For the text-containing cell, return its midpoint in (x, y) coordinate format. 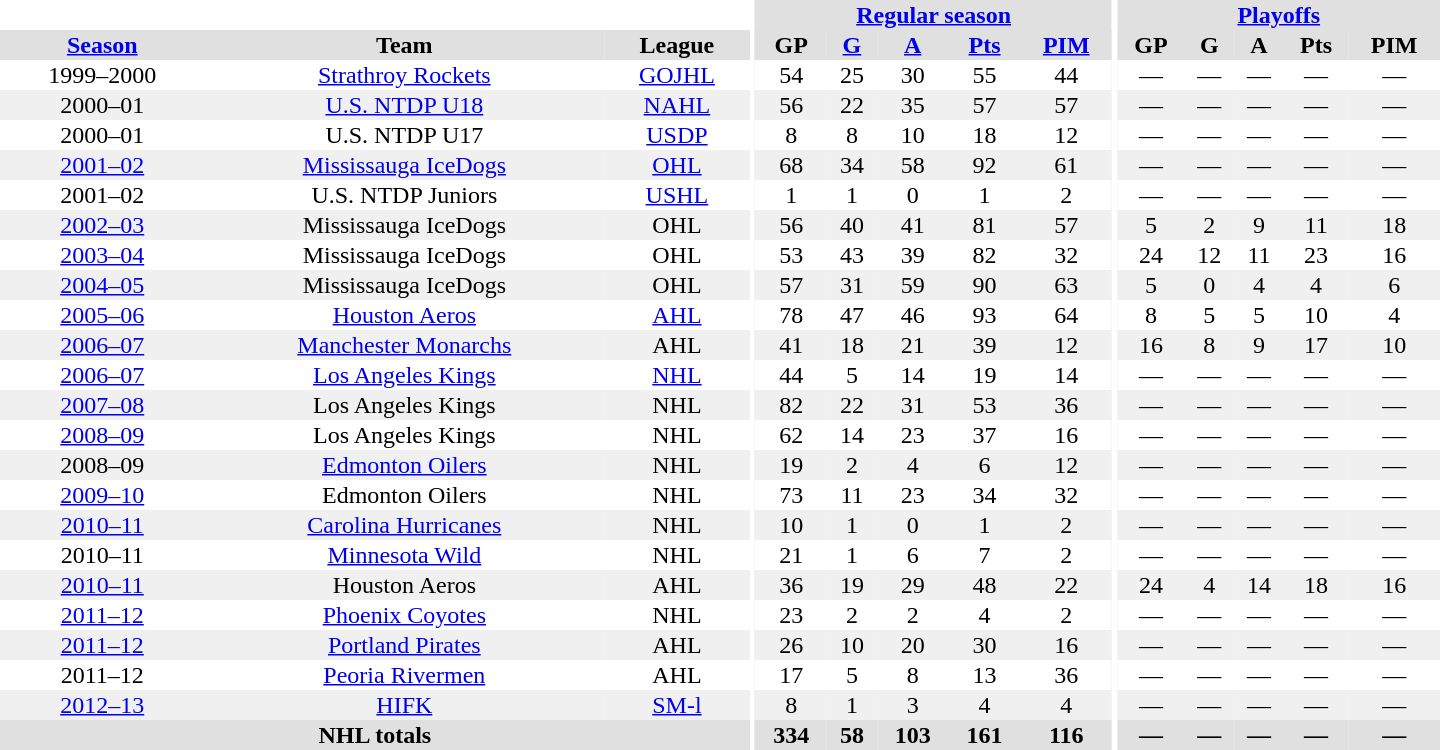
25 (852, 75)
161 (985, 735)
NAHL (677, 105)
68 (791, 165)
20 (913, 645)
GOJHL (677, 75)
2003–04 (102, 255)
48 (985, 585)
U.S. NTDP Juniors (404, 195)
Strathroy Rockets (404, 75)
37 (985, 435)
U.S. NTDP U18 (404, 105)
63 (1066, 285)
90 (985, 285)
Team (404, 45)
35 (913, 105)
Portland Pirates (404, 645)
Minnesota Wild (404, 555)
U.S. NTDP U17 (404, 135)
46 (913, 315)
59 (913, 285)
7 (985, 555)
Regular season (934, 15)
Manchester Monarchs (404, 345)
29 (913, 585)
1999–2000 (102, 75)
2009–10 (102, 495)
Phoenix Coyotes (404, 615)
61 (1066, 165)
2007–08 (102, 405)
40 (852, 225)
81 (985, 225)
NHL totals (375, 735)
Peoria Rivermen (404, 675)
SM-l (677, 705)
334 (791, 735)
13 (985, 675)
USDP (677, 135)
55 (985, 75)
54 (791, 75)
2005–06 (102, 315)
USHL (677, 195)
43 (852, 255)
3 (913, 705)
Playoffs (1278, 15)
Carolina Hurricanes (404, 525)
Season (102, 45)
103 (913, 735)
League (677, 45)
47 (852, 315)
78 (791, 315)
2004–05 (102, 285)
26 (791, 645)
73 (791, 495)
64 (1066, 315)
116 (1066, 735)
62 (791, 435)
HIFK (404, 705)
92 (985, 165)
2002–03 (102, 225)
2012–13 (102, 705)
93 (985, 315)
